Output the (x, y) coordinate of the center of the cell containing the given text.  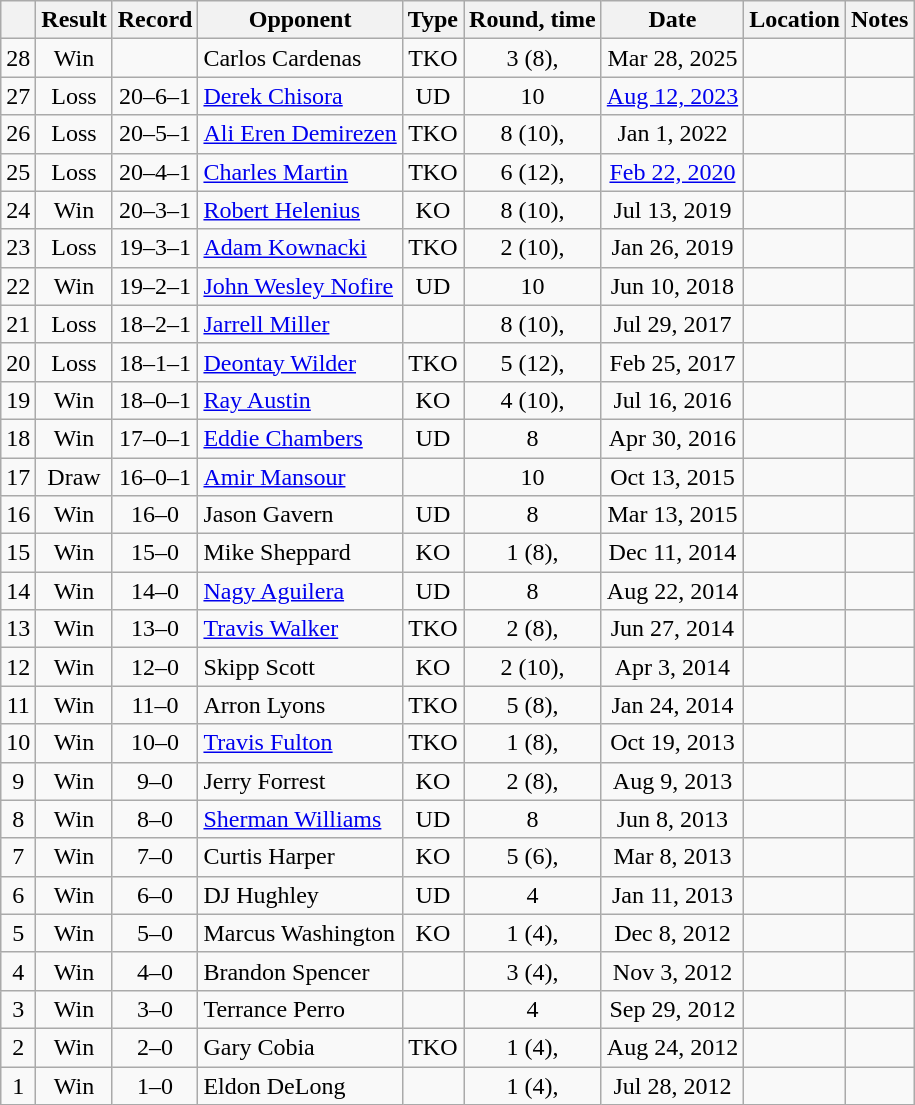
16–0–1 (155, 477)
9 (18, 781)
5 (8), (533, 705)
Travis Fulton (300, 743)
Aug 12, 2023 (672, 96)
Opponent (300, 20)
Jul 29, 2017 (672, 324)
Eddie Chambers (300, 438)
Jul 16, 2016 (672, 400)
Derek Chisora (300, 96)
11–0 (155, 705)
Amir Mansour (300, 477)
Deontay Wilder (300, 362)
4–0 (155, 971)
1 (18, 1085)
Notes (879, 20)
Aug 9, 2013 (672, 781)
Carlos Cardenas (300, 58)
17 (18, 477)
2–0 (155, 1047)
2 (18, 1047)
13 (18, 629)
15–0 (155, 553)
3 (8), (533, 58)
6 (12), (533, 172)
Jarrell Miller (300, 324)
Record (155, 20)
Skipp Scott (300, 667)
22 (18, 286)
Mar 28, 2025 (672, 58)
Result (74, 20)
Ray Austin (300, 400)
Charles Martin (300, 172)
16 (18, 515)
20–6–1 (155, 96)
Jul 28, 2012 (672, 1085)
Gary Cobia (300, 1047)
5 (12), (533, 362)
3 (4), (533, 971)
19–3–1 (155, 248)
Round, time (533, 20)
5 (18, 933)
Nagy Aguilera (300, 591)
18–1–1 (155, 362)
5 (6), (533, 857)
4 (10), (533, 400)
Date (672, 20)
Arron Lyons (300, 705)
Feb 25, 2017 (672, 362)
Aug 22, 2014 (672, 591)
20–4–1 (155, 172)
Oct 13, 2015 (672, 477)
Location (795, 20)
Feb 22, 2020 (672, 172)
Sherman Williams (300, 819)
8–0 (155, 819)
20 (18, 362)
John Wesley Nofire (300, 286)
Robert Helenius (300, 210)
Adam Kownacki (300, 248)
14 (18, 591)
Dec 8, 2012 (672, 933)
Travis Walker (300, 629)
DJ Hughley (300, 895)
Jan 11, 2013 (672, 895)
Jerry Forrest (300, 781)
24 (18, 210)
Jan 26, 2019 (672, 248)
Apr 30, 2016 (672, 438)
Eldon DeLong (300, 1085)
Jul 13, 2019 (672, 210)
Marcus Washington (300, 933)
Type (432, 20)
Mar 8, 2013 (672, 857)
Jan 24, 2014 (672, 705)
Dec 11, 2014 (672, 553)
19–2–1 (155, 286)
12 (18, 667)
27 (18, 96)
23 (18, 248)
Terrance Perro (300, 1009)
20–5–1 (155, 134)
11 (18, 705)
Jun 10, 2018 (672, 286)
Aug 24, 2012 (672, 1047)
6 (18, 895)
15 (18, 553)
Jan 1, 2022 (672, 134)
10–0 (155, 743)
18–0–1 (155, 400)
Apr 3, 2014 (672, 667)
3–0 (155, 1009)
26 (18, 134)
Mike Sheppard (300, 553)
12–0 (155, 667)
Sep 29, 2012 (672, 1009)
Jun 27, 2014 (672, 629)
Brandon Spencer (300, 971)
19 (18, 400)
18 (18, 438)
Draw (74, 477)
18–2–1 (155, 324)
Oct 19, 2013 (672, 743)
Curtis Harper (300, 857)
3 (18, 1009)
1–0 (155, 1085)
25 (18, 172)
7–0 (155, 857)
20–3–1 (155, 210)
13–0 (155, 629)
Jun 8, 2013 (672, 819)
16–0 (155, 515)
Mar 13, 2015 (672, 515)
28 (18, 58)
6–0 (155, 895)
Nov 3, 2012 (672, 971)
9–0 (155, 781)
14–0 (155, 591)
5–0 (155, 933)
17–0–1 (155, 438)
Ali Eren Demirezen (300, 134)
7 (18, 857)
Jason Gavern (300, 515)
21 (18, 324)
